Capture the cell that displays the provided text and extract its [x, y] central coordinate. 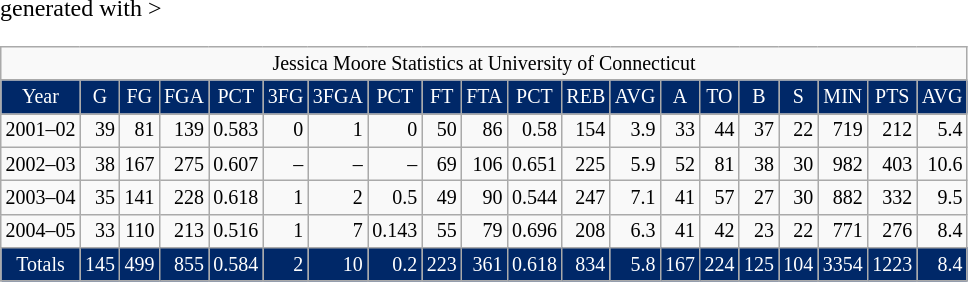
771 [842, 230]
0.58 [534, 130]
1223 [892, 264]
855 [184, 264]
0.5 [395, 198]
69 [442, 164]
10 [338, 264]
27 [758, 198]
0.651 [534, 164]
Jessica Moore Statistics at University of Connecticut [484, 64]
6.3 [635, 230]
154 [586, 130]
G [100, 96]
B [758, 96]
2004–05 [40, 230]
0.2 [395, 264]
TO [720, 96]
145 [100, 264]
834 [586, 264]
104 [798, 264]
23 [758, 230]
Year [40, 96]
37 [758, 130]
0.516 [236, 230]
275 [184, 164]
499 [140, 264]
212 [892, 130]
FT [442, 96]
0.607 [236, 164]
3.9 [635, 130]
44 [720, 130]
MIN [842, 96]
0.584 [236, 264]
247 [586, 198]
141 [140, 198]
REB [586, 96]
FTA [485, 96]
5.8 [635, 264]
3FG [286, 96]
225 [586, 164]
139 [184, 130]
10.6 [942, 164]
7 [338, 230]
50 [442, 130]
90 [485, 198]
79 [485, 230]
52 [680, 164]
FGA [184, 96]
S [798, 96]
3354 [842, 264]
9.5 [942, 198]
0.143 [395, 230]
42 [720, 230]
2003–04 [40, 198]
361 [485, 264]
224 [720, 264]
110 [140, 230]
0.544 [534, 198]
0.696 [534, 230]
FG [140, 96]
228 [184, 198]
403 [892, 164]
55 [442, 230]
882 [842, 198]
5.9 [635, 164]
35 [100, 198]
125 [758, 264]
86 [485, 130]
0.583 [236, 130]
332 [892, 198]
982 [842, 164]
213 [184, 230]
223 [442, 264]
A [680, 96]
208 [586, 230]
2002–03 [40, 164]
106 [485, 164]
276 [892, 230]
2001–02 [40, 130]
39 [100, 130]
Totals [40, 264]
PTS [892, 96]
49 [442, 198]
719 [842, 130]
3FGA [338, 96]
57 [720, 198]
5.4 [942, 130]
7.1 [635, 198]
